Detect which cell encompasses the target text, then output its [X, Y] center coordinate. 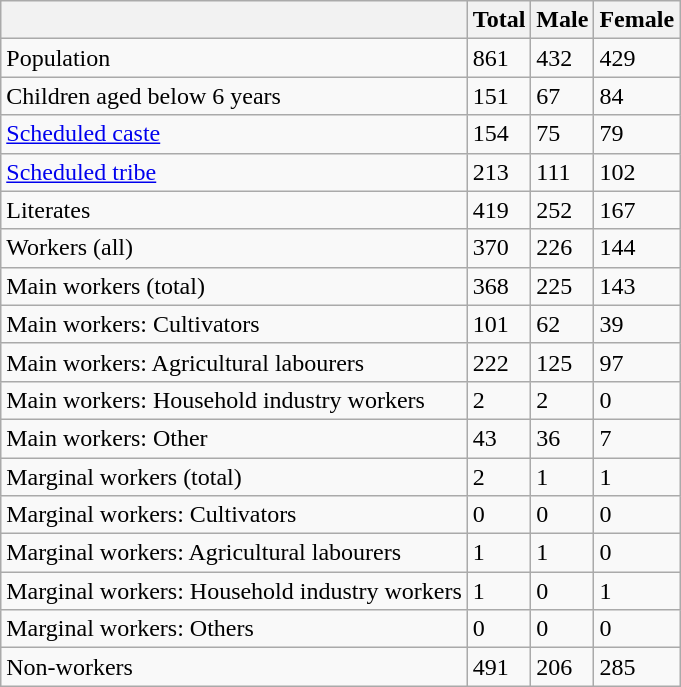
252 [562, 210]
370 [499, 248]
222 [499, 362]
Marginal workers (total) [234, 477]
Scheduled tribe [234, 172]
861 [499, 58]
43 [499, 438]
Non-workers [234, 667]
Main workers: Agricultural labourers [234, 362]
Female [637, 20]
432 [562, 58]
Main workers: Household industry workers [234, 400]
75 [562, 134]
Children aged below 6 years [234, 96]
143 [637, 286]
111 [562, 172]
125 [562, 362]
Scheduled caste [234, 134]
39 [637, 324]
Main workers: Other [234, 438]
Population [234, 58]
368 [499, 286]
79 [637, 134]
Workers (all) [234, 248]
Marginal workers: Agricultural labourers [234, 553]
Marginal workers: Household industry workers [234, 591]
206 [562, 667]
Main workers: Cultivators [234, 324]
285 [637, 667]
213 [499, 172]
Main workers (total) [234, 286]
154 [499, 134]
419 [499, 210]
7 [637, 438]
167 [637, 210]
151 [499, 96]
Total [499, 20]
144 [637, 248]
102 [637, 172]
Male [562, 20]
67 [562, 96]
226 [562, 248]
491 [499, 667]
62 [562, 324]
97 [637, 362]
36 [562, 438]
Marginal workers: Cultivators [234, 515]
Marginal workers: Others [234, 629]
Literates [234, 210]
84 [637, 96]
225 [562, 286]
429 [637, 58]
101 [499, 324]
